Capture the cell that displays the provided text and extract its [x, y] central coordinate. 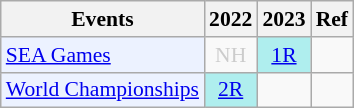
Ref [332, 19]
NH [230, 55]
World Championships [102, 90]
Events [102, 19]
1R [284, 55]
2023 [284, 19]
SEA Games [102, 55]
2022 [230, 19]
2R [230, 90]
